Detect which cell encompasses the target text, then output its (x, y) center coordinate. 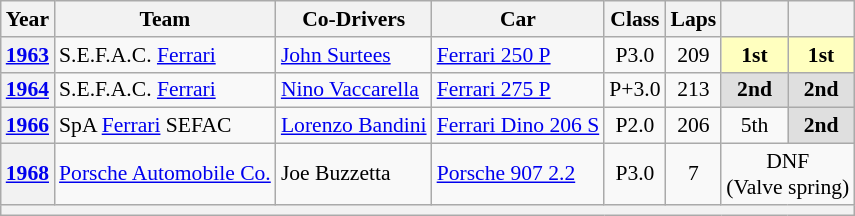
P+3.0 (634, 90)
P2.0 (634, 126)
209 (694, 55)
Car (518, 19)
Lorenzo Bandini (354, 126)
Laps (694, 19)
206 (694, 126)
Year (28, 19)
Porsche Automobile Co. (165, 174)
Co-Drivers (354, 19)
1963 (28, 55)
Porsche 907 2.2 (518, 174)
Team (165, 19)
Class (634, 19)
Ferrari 250 P (518, 55)
Ferrari Dino 206 S (518, 126)
Nino Vaccarella (354, 90)
DNF(Valve spring) (788, 174)
1968 (28, 174)
SpA Ferrari SEFAC (165, 126)
Ferrari 275 P (518, 90)
7 (694, 174)
213 (694, 90)
John Surtees (354, 55)
Joe Buzzetta (354, 174)
5th (754, 126)
1964 (28, 90)
1966 (28, 126)
